Provide the [x, y] coordinate of the cell's center where the given text is located.  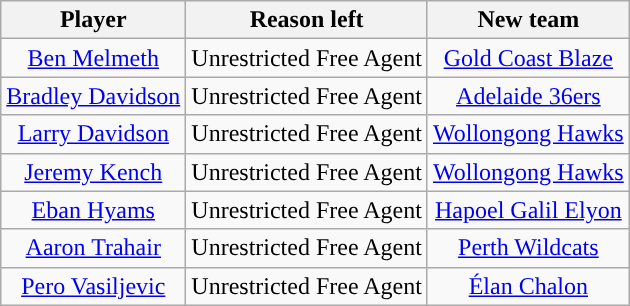
Reason left [307, 20]
Aaron Trahair [94, 248]
Bradley Davidson [94, 96]
Adelaide 36ers [528, 96]
Pero Vasiljevic [94, 286]
Player [94, 20]
New team [528, 20]
Gold Coast Blaze [528, 58]
Hapoel Galil Elyon [528, 210]
Élan Chalon [528, 286]
Jeremy Kench [94, 172]
Ben Melmeth [94, 58]
Larry Davidson [94, 134]
Perth Wildcats [528, 248]
Eban Hyams [94, 210]
